Capture the cell that displays the provided text and extract its (X, Y) central coordinate. 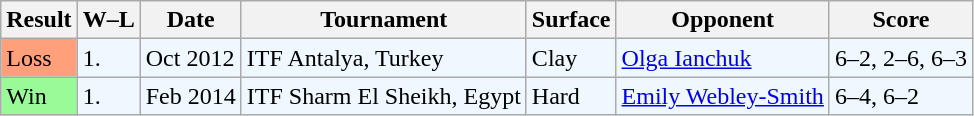
ITF Sharm El Sheikh, Egypt (384, 96)
Loss (39, 58)
Win (39, 96)
Result (39, 20)
Score (900, 20)
Tournament (384, 20)
Clay (571, 58)
Surface (571, 20)
6–2, 2–6, 6–3 (900, 58)
Emily Webley-Smith (722, 96)
6–4, 6–2 (900, 96)
Date (190, 20)
Feb 2014 (190, 96)
Oct 2012 (190, 58)
Hard (571, 96)
W–L (108, 20)
Opponent (722, 20)
Olga Ianchuk (722, 58)
ITF Antalya, Turkey (384, 58)
